Locate the cell with the specified text and output its [x, y] center coordinate. 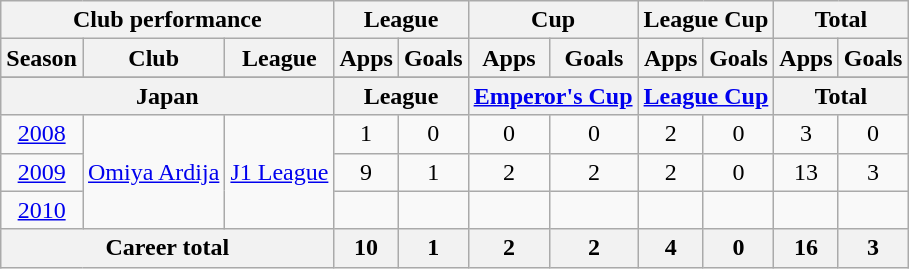
Season [42, 58]
2009 [42, 172]
10 [366, 248]
2008 [42, 134]
16 [806, 248]
9 [366, 172]
Career total [168, 248]
2010 [42, 210]
Club [153, 58]
Club performance [168, 20]
Japan [168, 96]
J1 League [280, 172]
Emperor's Cup [553, 96]
4 [670, 248]
13 [806, 172]
Omiya Ardija [153, 172]
Cup [553, 20]
